Return the (X, Y) coordinate for the center point of the cell that contains the specified text.  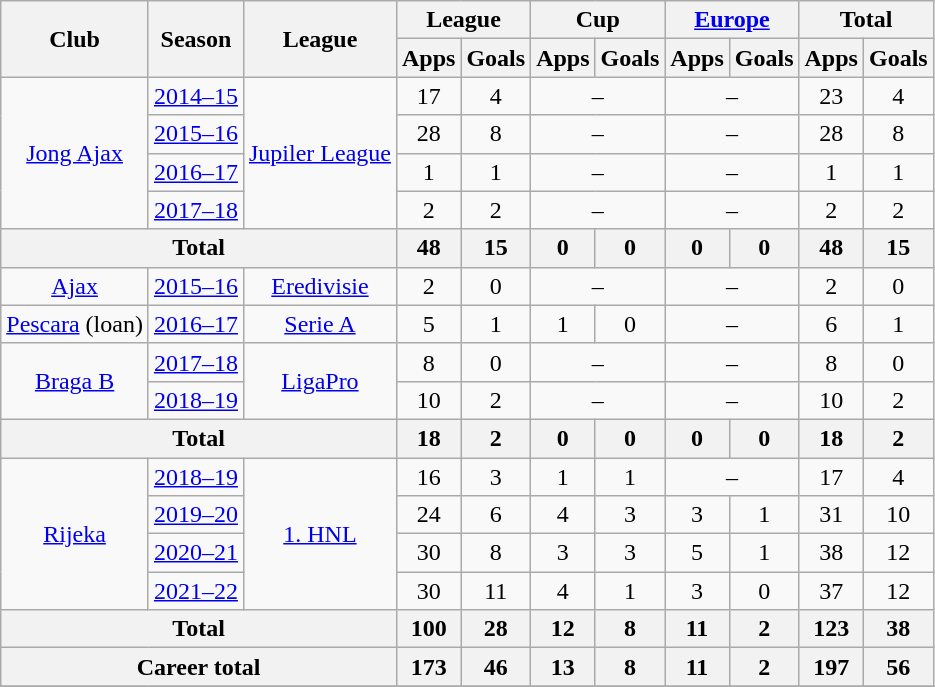
Braga B (75, 381)
LigaPro (320, 381)
Serie A (320, 324)
Cup (598, 20)
Club (75, 39)
31 (831, 515)
37 (831, 591)
56 (898, 667)
23 (831, 96)
46 (496, 667)
2021–22 (196, 591)
2019–20 (196, 515)
Career total (199, 667)
Europe (732, 20)
100 (428, 629)
Jong Ajax (75, 153)
Eredivisie (320, 286)
16 (428, 477)
Jupiler League (320, 153)
Ajax (75, 286)
Rijeka (75, 534)
2020–21 (196, 553)
197 (831, 667)
24 (428, 515)
1. HNL (320, 534)
173 (428, 667)
2014–15 (196, 96)
Season (196, 39)
13 (563, 667)
Pescara (loan) (75, 324)
123 (831, 629)
